Scan for the cell matching the given text and deliver its [x, y] coordinate at center. 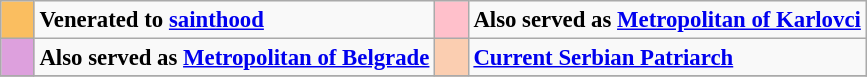
Also served as Metropolitan of Karlovci [667, 20]
Venerated to sainthood [234, 20]
Also served as Metropolitan of Belgrade [234, 58]
Current Serbian Patriarch [667, 58]
